Capture the cell that displays the provided text and extract its [X, Y] central coordinate. 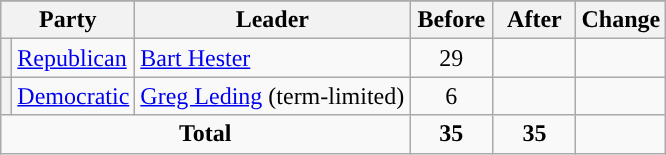
Democratic [74, 96]
Change [621, 20]
Total [206, 134]
Republican [74, 58]
Leader [272, 20]
Bart Hester [272, 58]
Before [452, 20]
29 [452, 58]
Party [68, 20]
Greg Leding (term-limited) [272, 96]
6 [452, 96]
After [534, 20]
